Detect which cell encompasses the target text, then output its [x, y] center coordinate. 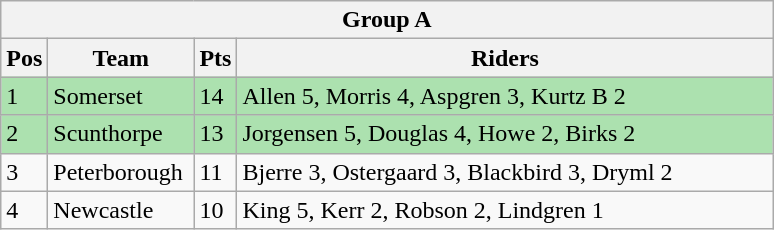
11 [216, 172]
Jorgensen 5, Douglas 4, Howe 2, Birks 2 [505, 134]
4 [24, 210]
Somerset [121, 96]
Riders [505, 58]
Allen 5, Morris 4, Aspgren 3, Kurtz B 2 [505, 96]
Scunthorpe [121, 134]
Pts [216, 58]
1 [24, 96]
Peterborough [121, 172]
13 [216, 134]
Group A [387, 20]
14 [216, 96]
2 [24, 134]
Pos [24, 58]
Team [121, 58]
3 [24, 172]
Newcastle [121, 210]
Bjerre 3, Ostergaard 3, Blackbird 3, Dryml 2 [505, 172]
10 [216, 210]
King 5, Kerr 2, Robson 2, Lindgren 1 [505, 210]
